Provide the [X, Y] coordinate of the cell's center where the given text is located.  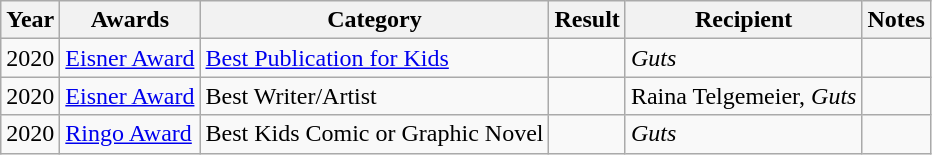
Result [587, 20]
Category [374, 20]
Recipient [744, 20]
Ringo Award [130, 134]
Year [30, 20]
Best Writer/Artist [374, 96]
Raina Telgemeier, Guts [744, 96]
Notes [896, 20]
Best Kids Comic or Graphic Novel [374, 134]
Awards [130, 20]
Best Publication for Kids [374, 58]
